Extract the (X, Y) coordinate from the center of the cell holding the provided text.  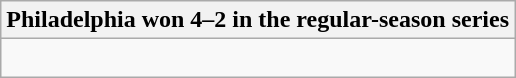
Philadelphia won 4–2 in the regular-season series (258, 20)
